Capture the cell that displays the provided text and extract its (x, y) central coordinate. 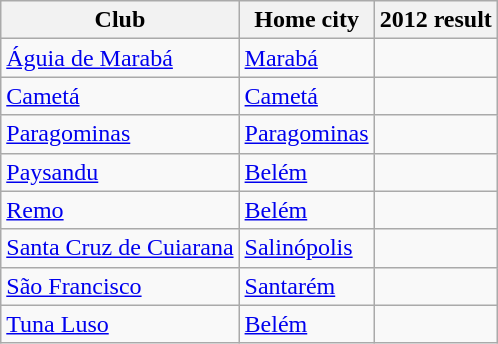
Santarém (306, 286)
São Francisco (120, 286)
Salinópolis (306, 248)
Home city (306, 20)
Santa Cruz de Cuiarana (120, 248)
2012 result (436, 20)
Club (120, 20)
Marabá (306, 58)
Paysandu (120, 172)
Remo (120, 210)
Águia de Marabá (120, 58)
Tuna Luso (120, 324)
